Identify which cell holds the provided text, then report its [X, Y] central coordinate. 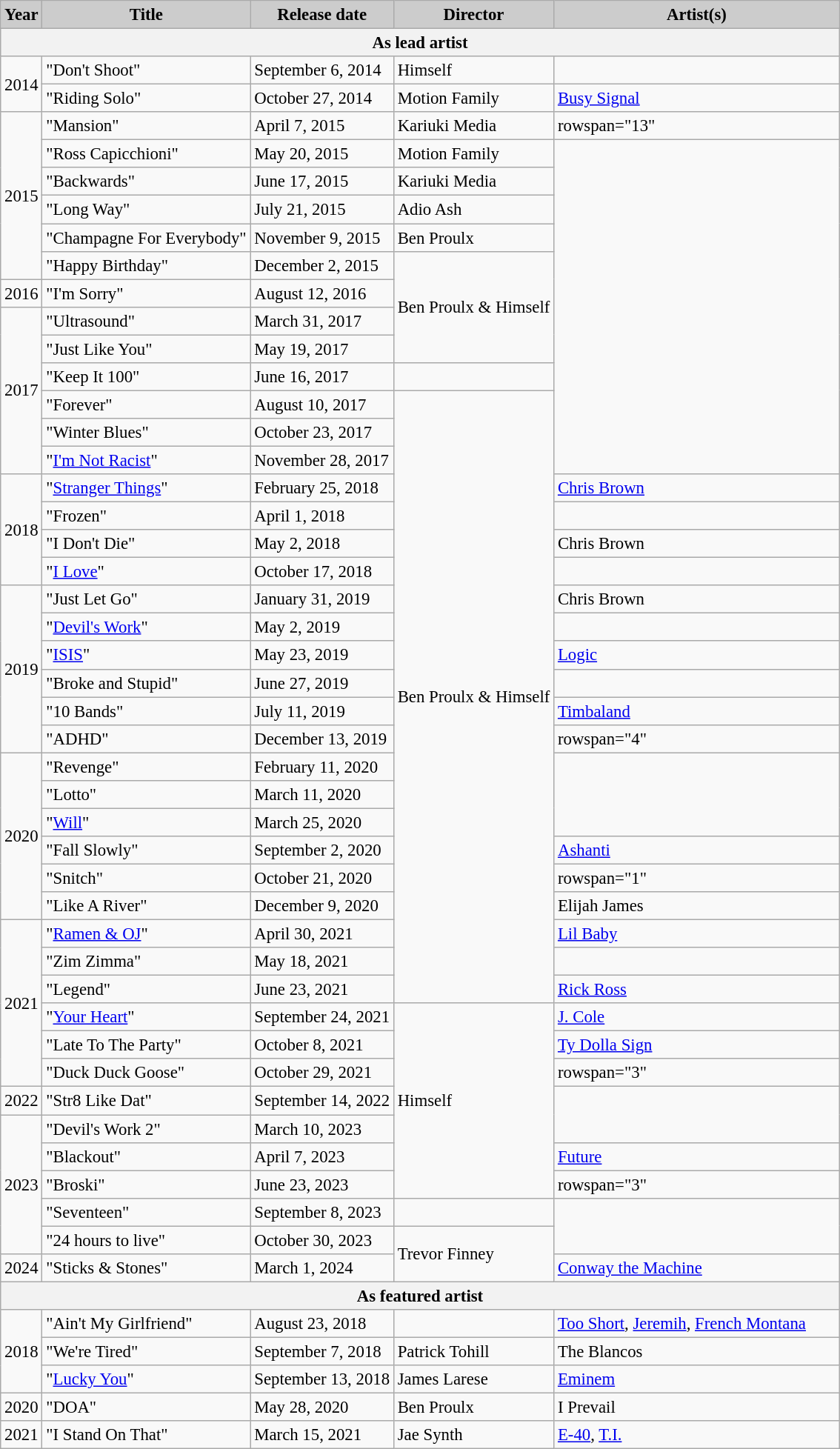
"Lotto" [147, 795]
September 24, 2021 [321, 1017]
June 27, 2019 [321, 683]
October 30, 2023 [321, 1240]
J. Cole [697, 1017]
"We're Tired" [147, 1351]
"Lucky You" [147, 1379]
Logic [697, 656]
"Backwards" [147, 181]
March 10, 2023 [321, 1129]
May 19, 2017 [321, 349]
December 13, 2019 [321, 739]
Adio Ash [473, 210]
2017 [21, 390]
"Forever" [147, 404]
May 18, 2021 [321, 962]
Lil Baby [697, 934]
2024 [21, 1268]
September 8, 2023 [321, 1212]
April 7, 2023 [321, 1156]
"Ross Capicchioni" [147, 154]
Rick Ross [697, 990]
As featured artist [420, 1296]
October 21, 2020 [321, 878]
August 12, 2016 [321, 293]
The Blancos [697, 1351]
May 23, 2019 [321, 656]
Director [473, 15]
Ty Dolla Sign [697, 1045]
Busy Signal [697, 99]
February 11, 2020 [321, 767]
"Like A River" [147, 906]
"Your Heart" [147, 1017]
Jae Synth [473, 1435]
"I Don't Die" [147, 544]
"Will" [147, 822]
"Zim Zimma" [147, 962]
Elijah James [697, 906]
E-40, T.I. [697, 1435]
Future [697, 1156]
August 10, 2017 [321, 404]
April 1, 2018 [321, 516]
May 2, 2019 [321, 627]
"Late To The Party" [147, 1045]
March 1, 2024 [321, 1268]
September 14, 2022 [321, 1101]
"Ultrasound" [147, 321]
"Happy Birthday" [147, 265]
Timbaland [697, 711]
rowspan="4" [697, 739]
"DOA" [147, 1408]
November 9, 2015 [321, 238]
"Blackout" [147, 1156]
October 8, 2021 [321, 1045]
"Frozen" [147, 516]
"Champagne For Everybody" [147, 238]
Title [147, 15]
March 31, 2017 [321, 321]
"Legend" [147, 990]
April 7, 2015 [321, 126]
"Ramen & OJ" [147, 934]
2014 [21, 84]
"Devil's Work 2" [147, 1129]
July 21, 2015 [321, 210]
Ashanti [697, 850]
Trevor Finney [473, 1253]
"10 Bands" [147, 711]
"Broke and Stupid" [147, 683]
June 17, 2015 [321, 181]
"Revenge" [147, 767]
I Prevail [697, 1408]
"I Stand On That" [147, 1435]
September 7, 2018 [321, 1351]
"Sticks & Stones" [147, 1268]
November 28, 2017 [321, 460]
"24 hours to live" [147, 1240]
October 27, 2014 [321, 99]
James Larese [473, 1379]
"Keep It 100" [147, 377]
2022 [21, 1101]
September 6, 2014 [321, 70]
"Riding Solo" [147, 99]
"I'm Sorry" [147, 293]
Year [21, 15]
"Duck Duck Goose" [147, 1073]
February 25, 2018 [321, 488]
Patrick Tohill [473, 1351]
April 30, 2021 [321, 934]
June 23, 2023 [321, 1185]
June 23, 2021 [321, 990]
As lead artist [420, 43]
September 13, 2018 [321, 1379]
2019 [21, 669]
October 17, 2018 [321, 572]
"Snitch" [147, 878]
March 15, 2021 [321, 1435]
May 2, 2018 [321, 544]
June 16, 2017 [321, 377]
"ADHD" [147, 739]
"Don't Shoot" [147, 70]
rowspan="1" [697, 878]
"Str8 Like Dat" [147, 1101]
October 23, 2017 [321, 433]
"Seventeen" [147, 1212]
December 2, 2015 [321, 265]
"Just Let Go" [147, 599]
Conway the Machine [697, 1268]
Eminem [697, 1379]
"Winter Blues" [147, 433]
"Just Like You" [147, 349]
January 31, 2019 [321, 599]
"ISIS" [147, 656]
September 2, 2020 [321, 850]
August 23, 2018 [321, 1324]
"Devil's Work" [147, 627]
"Fall Slowly" [147, 850]
"Mansion" [147, 126]
May 28, 2020 [321, 1408]
"Stranger Things" [147, 488]
October 29, 2021 [321, 1073]
"Ain't My Girlfriend" [147, 1324]
2015 [21, 196]
"I Love" [147, 572]
"Broski" [147, 1185]
rowspan="13" [697, 126]
2016 [21, 293]
May 20, 2015 [321, 154]
December 9, 2020 [321, 906]
July 11, 2019 [321, 711]
Too Short, Jeremih, French Montana [697, 1324]
"Long Way" [147, 210]
March 11, 2020 [321, 795]
Artist(s) [697, 15]
March 25, 2020 [321, 822]
Release date [321, 15]
"I'm Not Racist" [147, 460]
2023 [21, 1185]
